For the text-containing cell, return its midpoint in (X, Y) coordinate format. 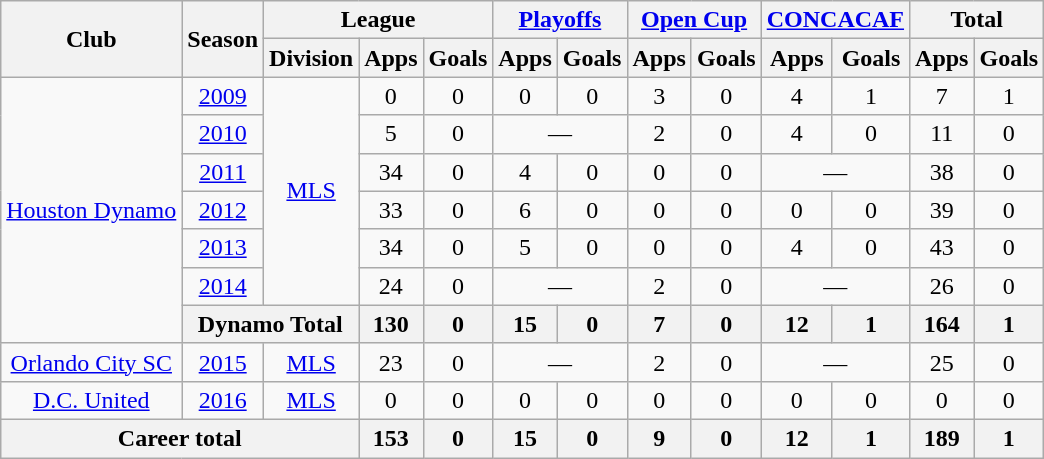
2013 (223, 248)
164 (942, 324)
2015 (223, 362)
Career total (180, 438)
153 (391, 438)
26 (942, 286)
11 (942, 134)
43 (942, 248)
39 (942, 210)
Open Cup (694, 20)
38 (942, 172)
2009 (223, 96)
3 (659, 96)
Houston Dynamo (92, 210)
130 (391, 324)
6 (525, 210)
2014 (223, 286)
189 (942, 438)
24 (391, 286)
23 (391, 362)
Orlando City SC (92, 362)
Total (977, 20)
2012 (223, 210)
2016 (223, 400)
25 (942, 362)
Dynamo Total (270, 324)
Playoffs (560, 20)
D.C. United (92, 400)
Division (312, 58)
2011 (223, 172)
9 (659, 438)
CONCACAF (835, 20)
Club (92, 39)
2010 (223, 134)
Season (223, 39)
League (378, 20)
33 (391, 210)
